Pinpoint the cell where the given text exists, returning its (x, y) midpoint coordinate. 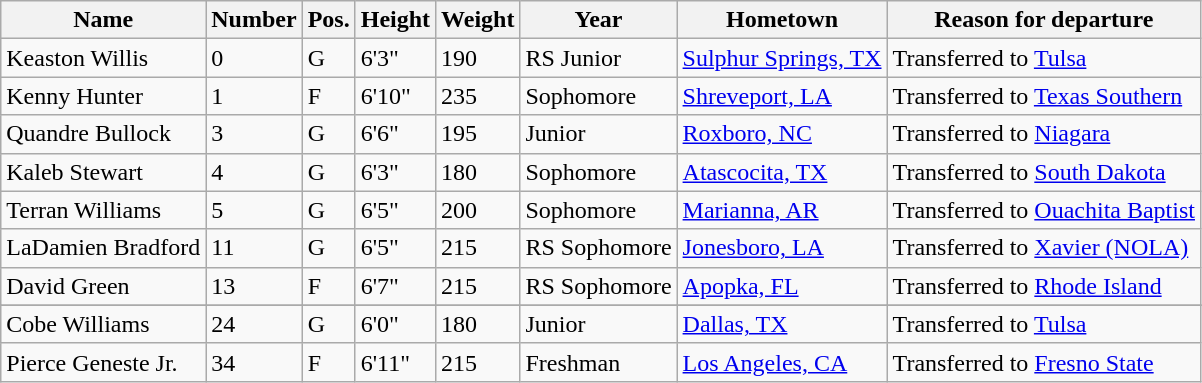
Transferred to Fresno State (1044, 362)
Transferred to Ouachita Baptist (1044, 210)
Jonesboro, LA (782, 248)
6'6" (395, 134)
Height (395, 20)
0 (254, 58)
Freshman (598, 362)
24 (254, 324)
Year (598, 20)
3 (254, 134)
Atascocita, TX (782, 172)
Transferred to Rhode Island (1044, 286)
Transferred to Texas Southern (1044, 96)
195 (478, 134)
5 (254, 210)
190 (478, 58)
6'7" (395, 286)
235 (478, 96)
Transferred to Xavier (NOLA) (1044, 248)
Apopka, FL (782, 286)
Kenny Hunter (104, 96)
Marianna, AR (782, 210)
Reason for departure (1044, 20)
Roxboro, NC (782, 134)
6'0" (395, 324)
13 (254, 286)
Hometown (782, 20)
Weight (478, 20)
Los Angeles, CA (782, 362)
LaDamien Bradford (104, 248)
Cobe Williams (104, 324)
Keaston Willis (104, 58)
Transferred to Niagara (1044, 134)
Number (254, 20)
RS Junior (598, 58)
Kaleb Stewart (104, 172)
6'11" (395, 362)
Terran Williams (104, 210)
Transferred to South Dakota (1044, 172)
Sulphur Springs, TX (782, 58)
4 (254, 172)
David Green (104, 286)
Pos. (328, 20)
Quandre Bullock (104, 134)
Name (104, 20)
34 (254, 362)
6'10" (395, 96)
Pierce Geneste Jr. (104, 362)
200 (478, 210)
11 (254, 248)
1 (254, 96)
Dallas, TX (782, 324)
Shreveport, LA (782, 96)
